Locate the cell with the specified text and output its [x, y] center coordinate. 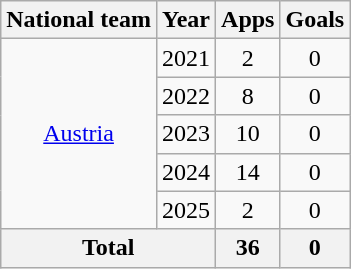
Year [186, 20]
Total [108, 248]
36 [248, 248]
2023 [186, 134]
Goals [315, 20]
2022 [186, 96]
2021 [186, 58]
Austria [79, 134]
2024 [186, 172]
14 [248, 172]
National team [79, 20]
10 [248, 134]
Apps [248, 20]
2025 [186, 210]
8 [248, 96]
